Locate the cell with the specified text and output its (X, Y) center coordinate. 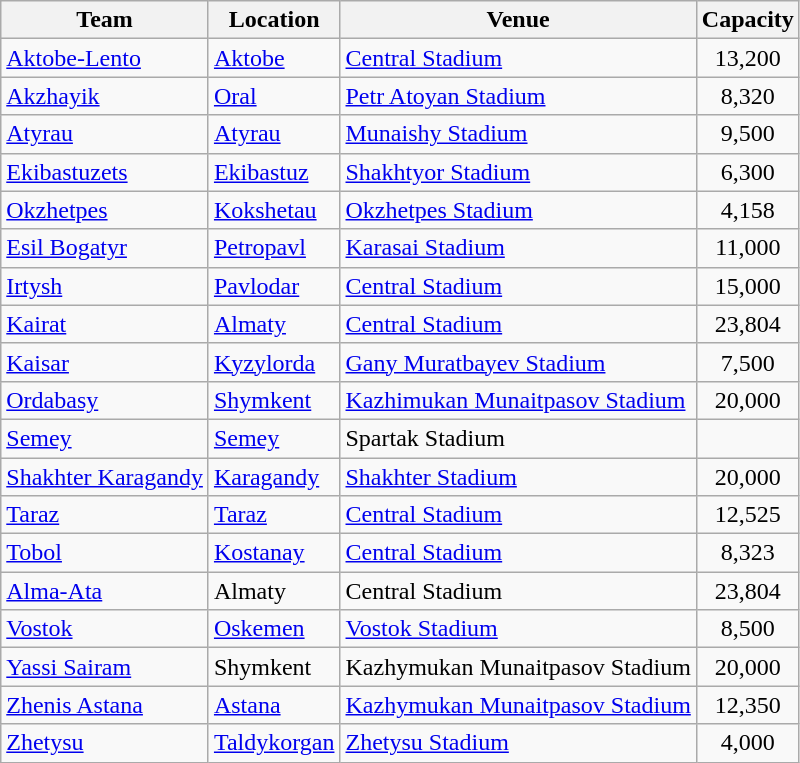
Alma-Ata (105, 591)
Kairat (105, 324)
11,000 (748, 248)
Zhetysu Stadium (518, 743)
Esil Bogatyr (105, 248)
12,525 (748, 515)
Irtysh (105, 286)
Venue (518, 20)
Gany Muratbayev Stadium (518, 362)
Zhenis Astana (105, 705)
Yassi Sairam (105, 667)
15,000 (748, 286)
Okzhetpes Stadium (518, 210)
Aktobe-Lento (105, 58)
Kazhimukan Munaitpasov Stadium (518, 400)
Kyzylorda (274, 362)
Shakhtyor Stadium (518, 172)
13,200 (748, 58)
8,323 (748, 553)
Oskemen (274, 629)
Petropavl (274, 248)
7,500 (748, 362)
Spartak Stadium (518, 438)
Capacity (748, 20)
Astana (274, 705)
Ordabasy (105, 400)
Akzhayik (105, 96)
8,320 (748, 96)
Zhetysu (105, 743)
Kokshetau (274, 210)
Vostok (105, 629)
Kaisar (105, 362)
Okzhetpes (105, 210)
Tobol (105, 553)
Shakhter Stadium (518, 477)
12,350 (748, 705)
Team (105, 20)
Munaishy Stadium (518, 134)
6,300 (748, 172)
4,158 (748, 210)
Pavlodar (274, 286)
8,500 (748, 629)
Taldykorgan (274, 743)
Karagandy (274, 477)
4,000 (748, 743)
Oral (274, 96)
Petr Atoyan Stadium (518, 96)
Kostanay (274, 553)
Karasai Stadium (518, 248)
Shakhter Karagandy (105, 477)
Aktobe (274, 58)
Location (274, 20)
Vostok Stadium (518, 629)
Ekibastuzets (105, 172)
9,500 (748, 134)
Ekibastuz (274, 172)
